Locate the cell with the specified text and output its [x, y] center coordinate. 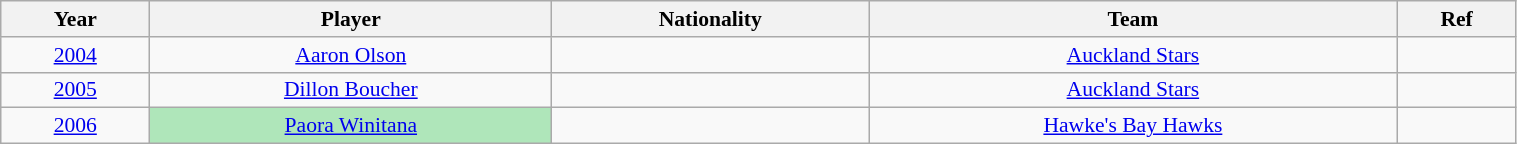
2005 [76, 90]
2004 [76, 55]
Nationality [710, 19]
Paora Winitana [351, 126]
Dillon Boucher [351, 90]
Player [351, 19]
Ref [1456, 19]
Aaron Olson [351, 55]
2006 [76, 126]
Team [1134, 19]
Hawke's Bay Hawks [1134, 126]
Year [76, 19]
